Extract the [x, y] coordinate from the center of the cell holding the provided text.  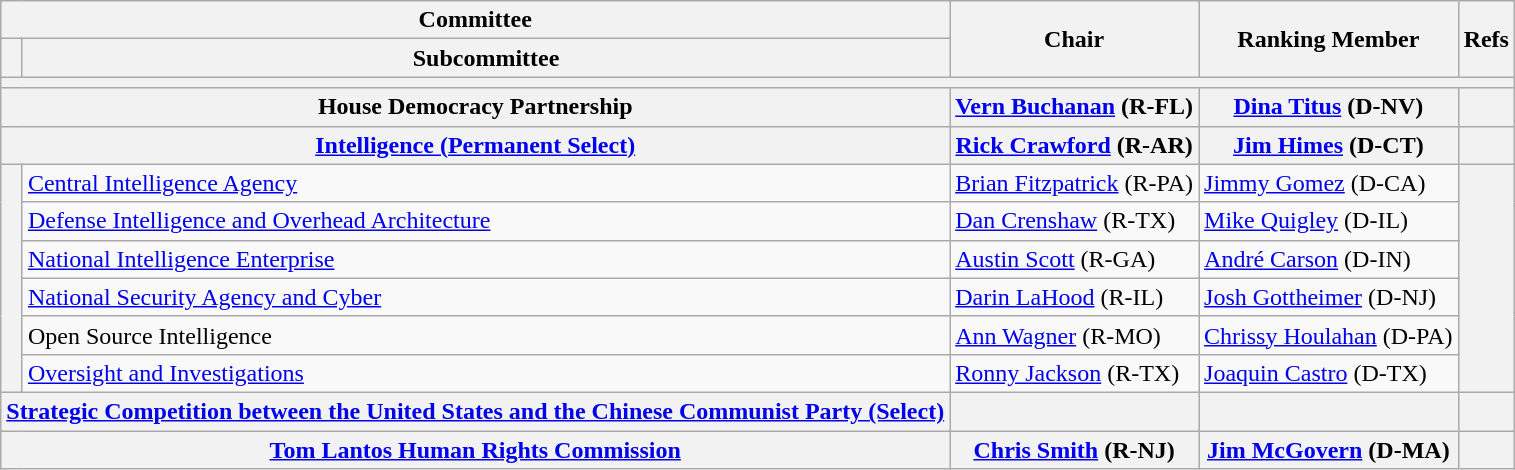
Jimmy Gomez (D-CA) [1329, 183]
National Security Agency and Cyber [486, 297]
Jim Himes (D-CT) [1329, 145]
Rick Crawford (R-AR) [1074, 145]
Joaquin Castro (D-TX) [1329, 373]
Ranking Member [1329, 39]
Josh Gottheimer (D-NJ) [1329, 297]
Brian Fitzpatrick (R-PA) [1074, 183]
Subcommittee [486, 58]
Austin Scott (R-GA) [1074, 259]
Refs [1486, 39]
Defense Intelligence and Overhead Architecture [486, 221]
Strategic Competition between the United States and the Chinese Communist Party (Select) [476, 411]
Tom Lantos Human Rights Commission [476, 449]
Chair [1074, 39]
Dina Titus (D-NV) [1329, 107]
Vern Buchanan (R-FL) [1074, 107]
Intelligence (Permanent Select) [476, 145]
Ronny Jackson (R-TX) [1074, 373]
Chris Smith (R-NJ) [1074, 449]
House Democracy Partnership [476, 107]
National Intelligence Enterprise [486, 259]
Ann Wagner (R-MO) [1074, 335]
André Carson (D-IN) [1329, 259]
Mike Quigley (D-IL) [1329, 221]
Jim McGovern (D-MA) [1329, 449]
Dan Crenshaw (R-TX) [1074, 221]
Open Source Intelligence [486, 335]
Darin LaHood (R-IL) [1074, 297]
Chrissy Houlahan (D-PA) [1329, 335]
Oversight and Investigations [486, 373]
Committee [476, 20]
Central Intelligence Agency [486, 183]
